Scan for the cell matching the given text and deliver its [X, Y] coordinate at center. 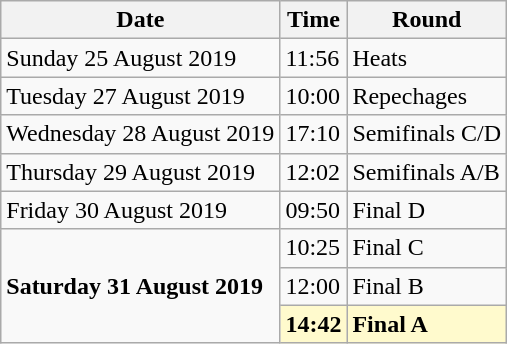
Final B [427, 286]
Thursday 29 August 2019 [140, 172]
12:00 [314, 286]
Friday 30 August 2019 [140, 210]
Round [427, 20]
10:00 [314, 96]
Date [140, 20]
Saturday 31 August 2019 [140, 286]
Semifinals A/B [427, 172]
11:56 [314, 58]
Repechages [427, 96]
12:02 [314, 172]
Final C [427, 248]
09:50 [314, 210]
17:10 [314, 134]
Wednesday 28 August 2019 [140, 134]
Heats [427, 58]
Final A [427, 324]
Sunday 25 August 2019 [140, 58]
Tuesday 27 August 2019 [140, 96]
14:42 [314, 324]
10:25 [314, 248]
Time [314, 20]
Semifinals C/D [427, 134]
Final D [427, 210]
